Return [x, y] of the center of cell containing provided text 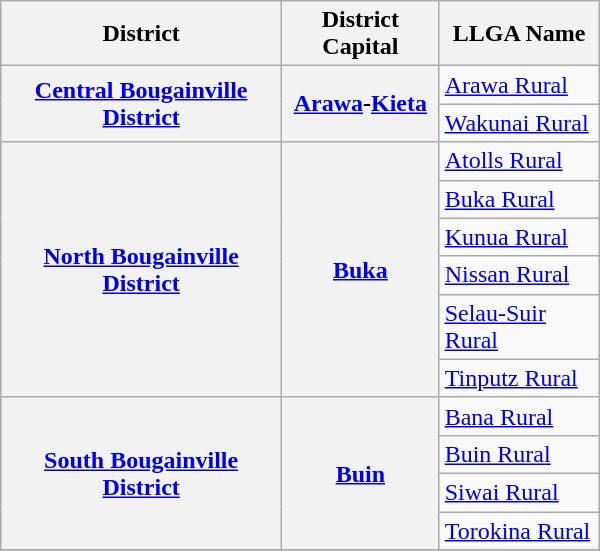
Atolls Rural [519, 161]
Buka Rural [519, 199]
Buka [361, 270]
Arawa Rural [519, 85]
District [142, 34]
Nissan Rural [519, 275]
Wakunai Rural [519, 123]
LLGA Name [519, 34]
Torokina Rural [519, 531]
Selau-Suir Rural [519, 326]
Arawa-Kieta [361, 104]
North Bougainville District [142, 270]
Central Bougainville District [142, 104]
Buin [361, 473]
Siwai Rural [519, 492]
Tinputz Rural [519, 378]
Kunua Rural [519, 237]
Bana Rural [519, 416]
South Bougainville District [142, 473]
District Capital [361, 34]
Buin Rural [519, 454]
